Capture the cell that displays the provided text and extract its [X, Y] central coordinate. 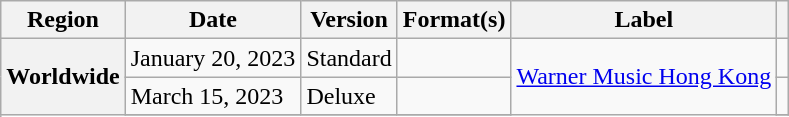
Format(s) [454, 20]
Version [349, 20]
Date [213, 20]
Region [63, 20]
Label [644, 20]
Worldwide [63, 77]
Warner Music Hong Kong [644, 77]
Standard [349, 58]
March 15, 2023 [213, 96]
January 20, 2023 [213, 58]
Deluxe [349, 96]
